Find where the given text appears and provide that cell's center as (X, Y) coordinate. 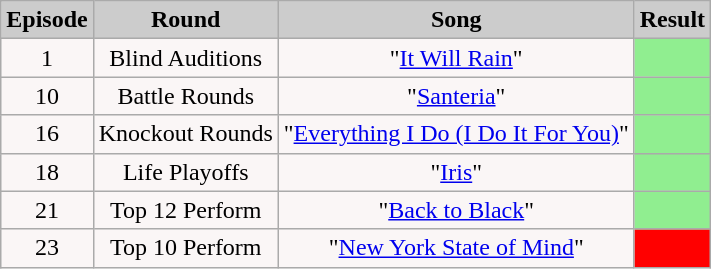
Episode (47, 20)
Blind Auditions (186, 58)
Top 10 Perform (186, 248)
Result (672, 20)
Knockout Rounds (186, 134)
Life Playoffs (186, 172)
"Back to Black" (456, 210)
Song (456, 20)
"New York State of Mind" (456, 248)
16 (47, 134)
Top 12 Perform (186, 210)
"It Will Rain" (456, 58)
21 (47, 210)
1 (47, 58)
"Santeria" (456, 96)
10 (47, 96)
Battle Rounds (186, 96)
Round (186, 20)
23 (47, 248)
"Everything I Do (I Do It For You)" (456, 134)
"Iris" (456, 172)
18 (47, 172)
